Detect which cell encompasses the target text, then output its [x, y] center coordinate. 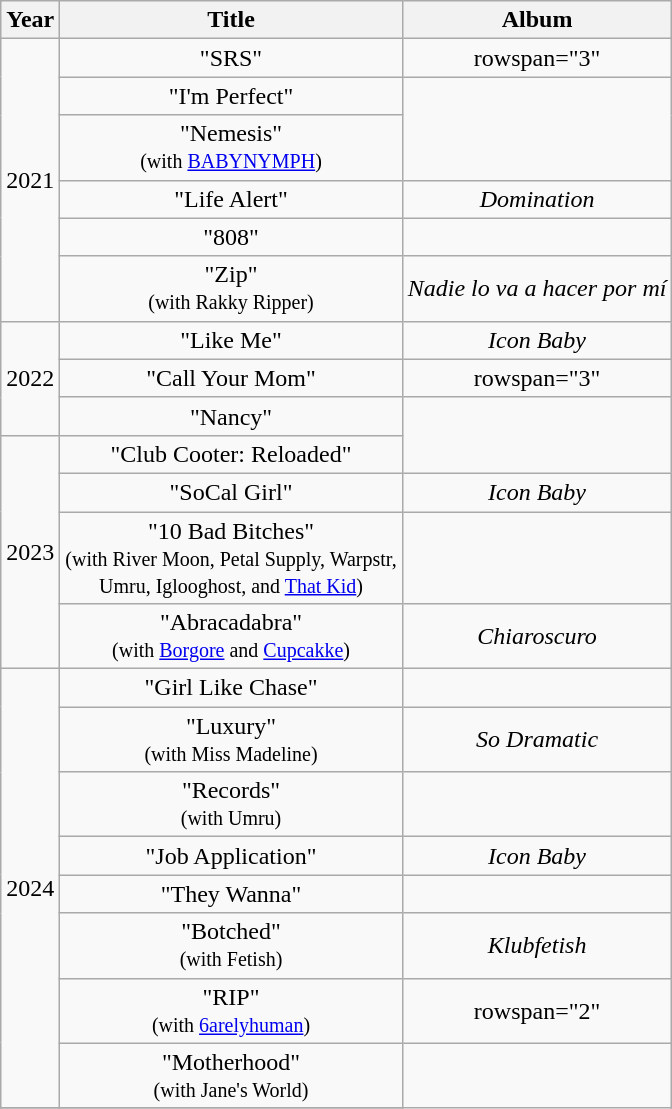
"808" [231, 237]
"Motherhood"(with Jane's World) [231, 1076]
"Call Your Mom" [231, 378]
2023 [30, 552]
"I'm Perfect" [231, 96]
2024 [30, 889]
"SRS" [231, 58]
"10 Bad Bitches"(with River Moon, Petal Supply, Warpstr, Umru, Iglooghost, and That Kid) [231, 558]
So Dramatic [537, 740]
"Club Cooter: Reloaded" [231, 454]
Domination [537, 199]
"Life Alert" [231, 199]
2022 [30, 378]
Title [231, 20]
"They Wanna" [231, 894]
"SoCal Girl" [231, 492]
"RIP"(with 6arelyhuman) [231, 1010]
"Abracadabra"(with Borgore and Cupcakke) [231, 636]
Chiaroscuro [537, 636]
Klubfetish [537, 946]
Nadie lo va a hacer por mí [537, 288]
"Girl Like Chase" [231, 688]
"Botched"(with Fetish) [231, 946]
Album [537, 20]
rowspan="2" [537, 1010]
"Nancy" [231, 416]
Year [30, 20]
"Job Application" [231, 856]
"Zip"(with Rakky Ripper) [231, 288]
"Luxury"(with Miss Madeline) [231, 740]
"Nemesis"(with BABYNYMPH) [231, 148]
2021 [30, 180]
"Records"(with Umru) [231, 804]
"Like Me" [231, 340]
